Provide the (X, Y) coordinate of the cell's center where the given text is located.  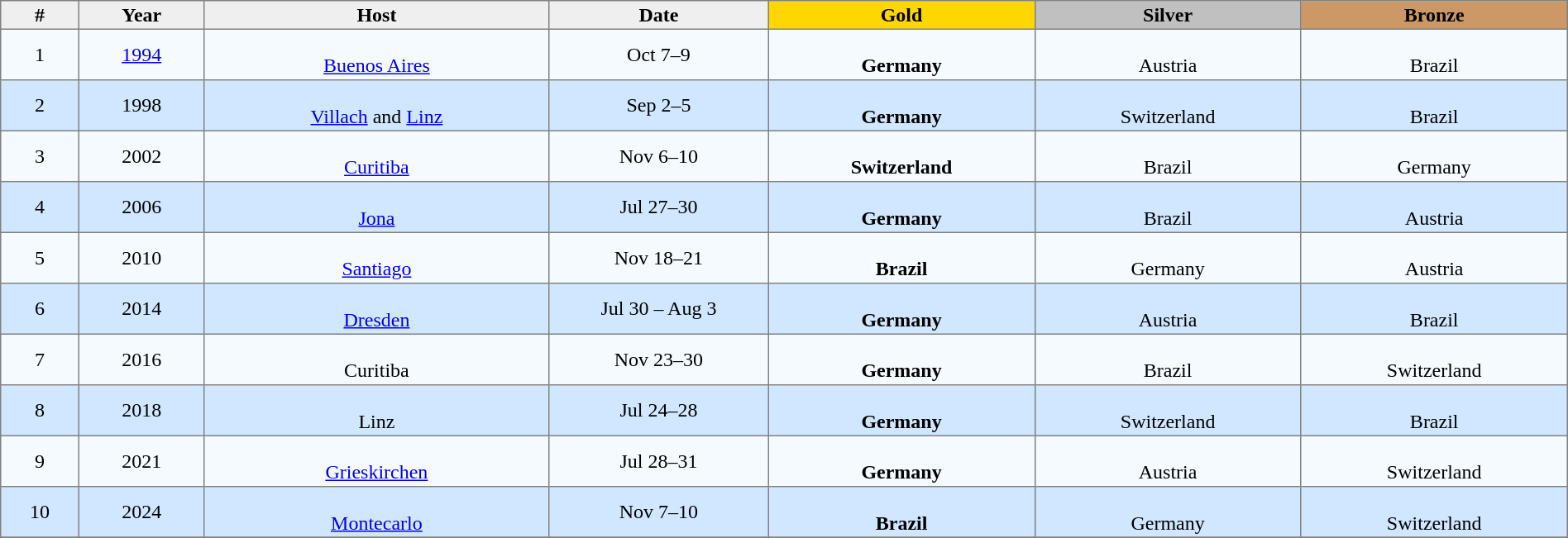
2014 (141, 309)
2006 (141, 207)
Linz (377, 411)
2010 (141, 258)
2016 (141, 359)
Host (377, 15)
Jul 24–28 (658, 411)
Silver (1168, 15)
# (40, 15)
5 (40, 258)
Jul 30 – Aug 3 (658, 309)
Nov 23–30 (658, 359)
3 (40, 156)
6 (40, 309)
2021 (141, 461)
Jul 28–31 (658, 461)
Santiago (377, 258)
Buenos Aires (377, 55)
9 (40, 461)
2024 (141, 512)
2018 (141, 411)
Montecarlo (377, 512)
Jona (377, 207)
8 (40, 411)
1998 (141, 106)
10 (40, 512)
Bronze (1434, 15)
Gold (901, 15)
7 (40, 359)
Oct 7–9 (658, 55)
Nov 7–10 (658, 512)
Nov 6–10 (658, 156)
Year (141, 15)
1 (40, 55)
Villach and Linz (377, 106)
4 (40, 207)
2002 (141, 156)
2 (40, 106)
Dresden (377, 309)
1994 (141, 55)
Nov 18–21 (658, 258)
Sep 2–5 (658, 106)
Jul 27–30 (658, 207)
Date (658, 15)
Grieskirchen (377, 461)
